Find where the given text appears and provide that cell's center as (x, y) coordinate. 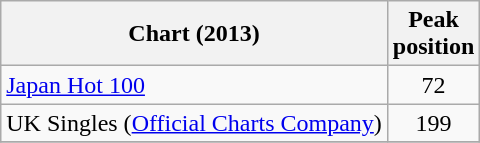
Japan Hot 100 (194, 85)
Peakposition (433, 34)
Chart (2013) (194, 34)
UK Singles (Official Charts Company) (194, 123)
72 (433, 85)
199 (433, 123)
